Find where the given text appears and provide that cell's center as [x, y] coordinate. 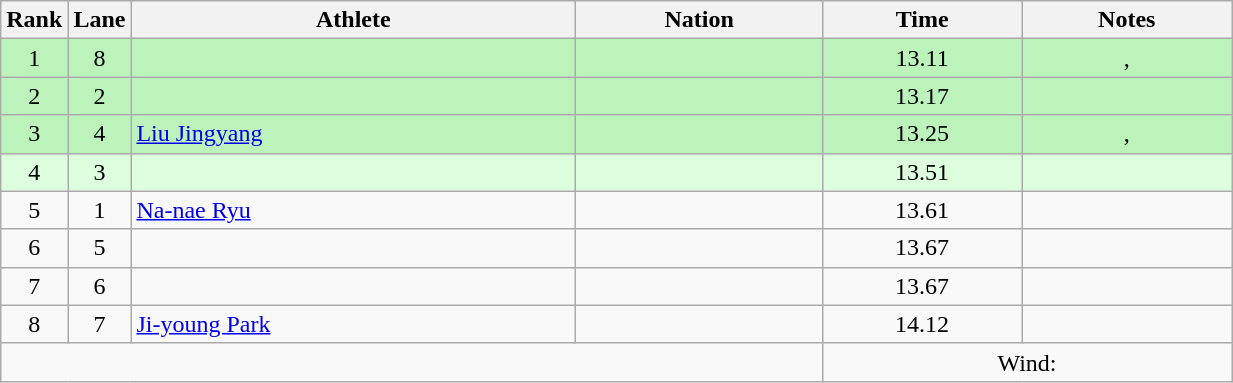
Athlete [354, 20]
Notes [1127, 20]
Rank [34, 20]
Ji-young Park [354, 324]
Wind: [1026, 362]
13.17 [922, 96]
14.12 [922, 324]
Lane [100, 20]
Liu Jingyang [354, 134]
13.61 [922, 210]
13.11 [922, 58]
13.25 [922, 134]
Nation [700, 20]
Na-nae Ryu [354, 210]
Time [922, 20]
13.51 [922, 172]
